Determine the [X, Y] coordinate at the center of the cell enclosing the given text.  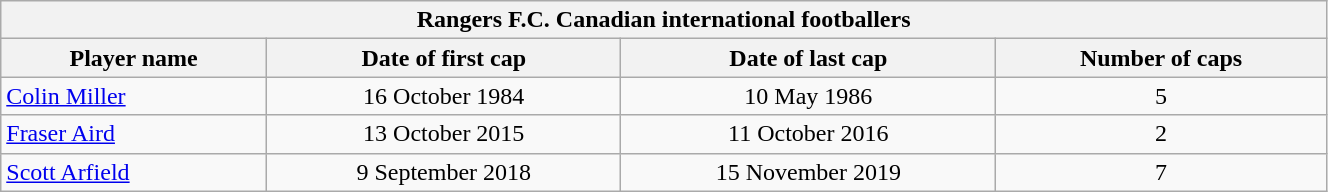
Date of last cap [808, 58]
Scott Arfield [134, 172]
15 November 2019 [808, 172]
10 May 1986 [808, 96]
Rangers F.C. Canadian international footballers [664, 20]
Fraser Aird [134, 134]
2 [1162, 134]
11 October 2016 [808, 134]
16 October 1984 [444, 96]
7 [1162, 172]
Player name [134, 58]
5 [1162, 96]
13 October 2015 [444, 134]
Colin Miller [134, 96]
Number of caps [1162, 58]
Date of first cap [444, 58]
9 September 2018 [444, 172]
